Return the (X, Y) coordinate for the center point of the cell that contains the specified text.  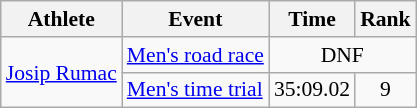
Time (312, 19)
9 (386, 90)
Rank (386, 19)
Men's time trial (196, 90)
Josip Rumac (62, 72)
DNF (342, 55)
Men's road race (196, 55)
35:09.02 (312, 90)
Athlete (62, 19)
Event (196, 19)
